Detect which cell encompasses the target text, then output its (x, y) center coordinate. 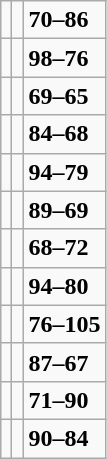
76–105 (64, 324)
70–86 (64, 20)
69–65 (64, 96)
89–69 (64, 210)
87–67 (64, 362)
98–76 (64, 58)
84–68 (64, 134)
71–90 (64, 400)
94–80 (64, 286)
90–84 (64, 438)
94–79 (64, 172)
68–72 (64, 248)
